For the text-containing cell, return its midpoint in [x, y] coordinate format. 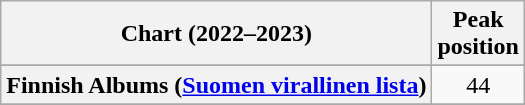
Finnish Albums (Suomen virallinen lista) [216, 85]
Peakposition [478, 34]
44 [478, 85]
Chart (2022–2023) [216, 34]
